Locate the cell with the specified text and output its (x, y) center coordinate. 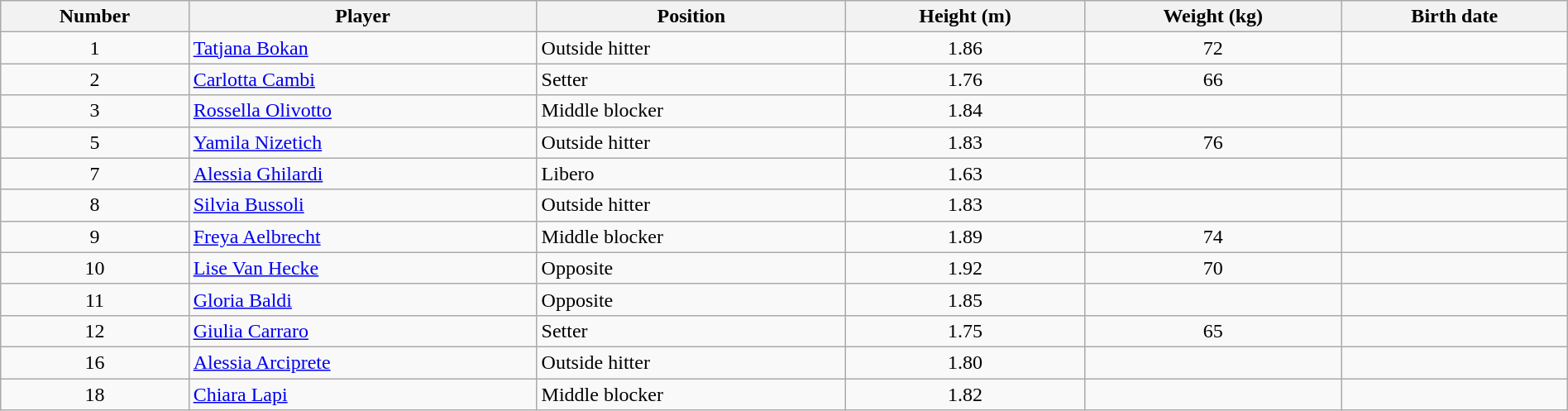
10 (94, 268)
76 (1212, 142)
Libero (691, 174)
Chiara Lapi (362, 394)
16 (94, 362)
Alessia Arciprete (362, 362)
1.92 (966, 268)
Yamila Nizetich (362, 142)
Player (362, 17)
1.89 (966, 237)
66 (1212, 79)
1 (94, 48)
Alessia Ghilardi (362, 174)
1.82 (966, 394)
9 (94, 237)
5 (94, 142)
Birth date (1454, 17)
18 (94, 394)
74 (1212, 237)
1.80 (966, 362)
Rossella Olivotto (362, 111)
1.85 (966, 299)
Weight (kg) (1212, 17)
Freya Aelbrecht (362, 237)
Tatjana Bokan (362, 48)
1.86 (966, 48)
Position (691, 17)
1.63 (966, 174)
8 (94, 205)
Lise Van Hecke (362, 268)
12 (94, 331)
3 (94, 111)
70 (1212, 268)
65 (1212, 331)
2 (94, 79)
Height (m) (966, 17)
1.75 (966, 331)
72 (1212, 48)
7 (94, 174)
Silvia Bussoli (362, 205)
Carlotta Cambi (362, 79)
11 (94, 299)
1.76 (966, 79)
1.84 (966, 111)
Gloria Baldi (362, 299)
Number (94, 17)
Giulia Carraro (362, 331)
